Search for the cell housing the specified text and yield its (X, Y) center coordinate. 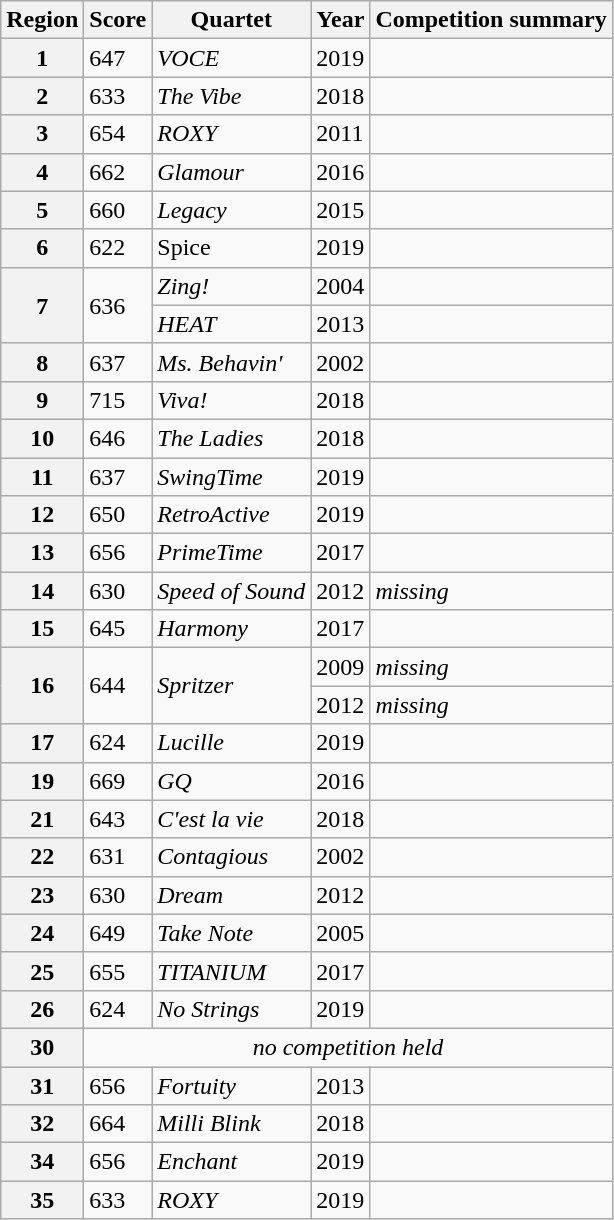
631 (118, 857)
30 (42, 1047)
Dream (232, 895)
no competition held (348, 1047)
Glamour (232, 172)
Enchant (232, 1162)
25 (42, 971)
Score (118, 20)
3 (42, 134)
Competition summary (491, 20)
No Strings (232, 1009)
Spritzer (232, 686)
643 (118, 819)
The Vibe (232, 96)
Legacy (232, 210)
2009 (340, 667)
4 (42, 172)
650 (118, 515)
PrimeTime (232, 553)
645 (118, 629)
TITANIUM (232, 971)
2015 (340, 210)
622 (118, 248)
5 (42, 210)
23 (42, 895)
14 (42, 591)
647 (118, 58)
6 (42, 248)
7 (42, 305)
Take Note (232, 933)
32 (42, 1124)
Quartet (232, 20)
660 (118, 210)
26 (42, 1009)
11 (42, 477)
646 (118, 438)
Spice (232, 248)
24 (42, 933)
19 (42, 781)
34 (42, 1162)
Milli Blink (232, 1124)
2011 (340, 134)
22 (42, 857)
715 (118, 400)
31 (42, 1085)
VOCE (232, 58)
8 (42, 362)
10 (42, 438)
Ms. Behavin' (232, 362)
35 (42, 1200)
Year (340, 20)
13 (42, 553)
C'est la vie (232, 819)
16 (42, 686)
The Ladies (232, 438)
2004 (340, 286)
GQ (232, 781)
Harmony (232, 629)
HEAT (232, 324)
Fortuity (232, 1085)
662 (118, 172)
Lucille (232, 743)
654 (118, 134)
Contagious (232, 857)
655 (118, 971)
9 (42, 400)
SwingTime (232, 477)
2005 (340, 933)
21 (42, 819)
Viva! (232, 400)
15 (42, 629)
1 (42, 58)
RetroActive (232, 515)
669 (118, 781)
Speed of Sound (232, 591)
664 (118, 1124)
Zing! (232, 286)
649 (118, 933)
Region (42, 20)
644 (118, 686)
636 (118, 305)
2 (42, 96)
12 (42, 515)
17 (42, 743)
